Locate the cell with the specified text and output its [x, y] center coordinate. 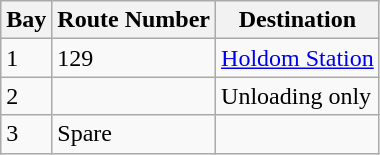
Unloading only [298, 96]
1 [26, 58]
2 [26, 96]
Route Number [134, 20]
129 [134, 58]
Holdom Station [298, 58]
Spare [134, 134]
Destination [298, 20]
Bay [26, 20]
3 [26, 134]
